Identify which cell holds the provided text, then report its [x, y] central coordinate. 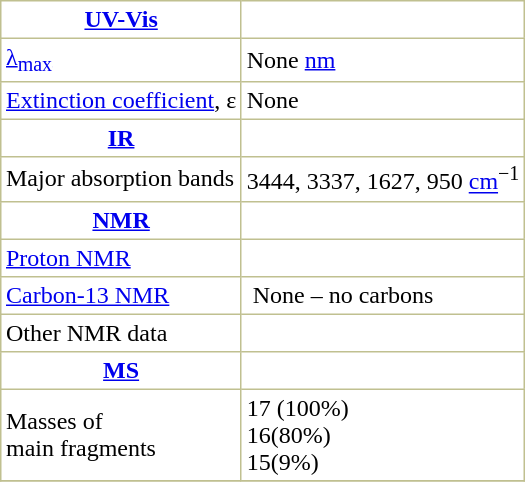
None – no carbons [382, 295]
IR [122, 139]
Other NMR data [122, 333]
3444, 3337, 1627, 950 cm−1 [382, 179]
None nm [382, 60]
MS [122, 370]
17 (100%)16(80%)15(9%) [382, 435]
Masses of main fragments [122, 435]
Carbon-13 NMR [122, 295]
None [382, 101]
UV-Vis [122, 20]
Major absorption bands [122, 179]
Extinction coefficient, ε [122, 101]
λmax [122, 60]
Proton NMR [122, 258]
NMR [122, 220]
